Output the (x, y) coordinate of the center of the cell containing the given text.  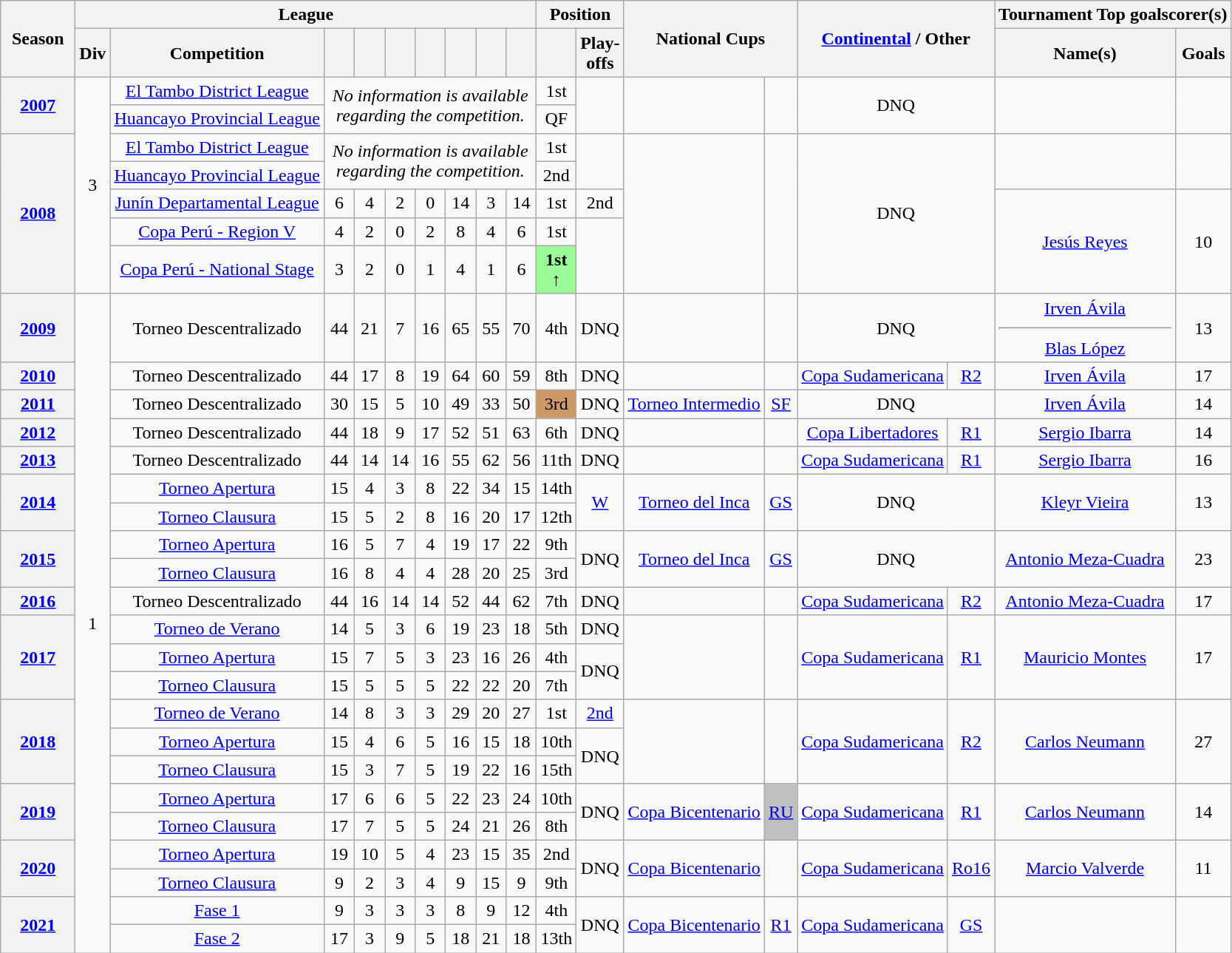
2018 (38, 742)
2020 (38, 868)
49 (461, 404)
2021 (38, 925)
Copa Libertadores (873, 433)
National Cups (711, 38)
Fase 2 (217, 939)
2015 (38, 559)
Div (93, 53)
Junín Departamental League (217, 203)
11th (557, 461)
15th (557, 770)
Jesús Reyes (1085, 241)
25 (522, 573)
QF (557, 119)
12 (522, 911)
Mauricio Montes (1085, 657)
2019 (38, 812)
RU (780, 812)
W (600, 503)
Tournament Top goalscorer(s) (1113, 15)
Play-offs (600, 53)
2010 (38, 376)
Marcio Valverde (1085, 868)
Copa Perú - Region V (217, 231)
Irven Ávila Blas López (1085, 328)
12th (557, 517)
50 (522, 404)
13th (557, 939)
2009 (38, 328)
5th (557, 629)
2014 (38, 503)
Name(s) (1085, 53)
Continental / Other (896, 38)
Copa Perú - National Stage (217, 269)
2012 (38, 433)
League (306, 15)
64 (461, 376)
1st ↑ (557, 269)
2008 (38, 213)
2011 (38, 404)
28 (461, 573)
Torneo Intermedio (694, 404)
34 (491, 489)
11 (1203, 868)
29 (461, 713)
Goals (1203, 53)
65 (461, 328)
35 (522, 854)
70 (522, 328)
2013 (38, 461)
Position (580, 15)
Competition (217, 53)
56 (522, 461)
60 (491, 376)
Ro16 (971, 868)
14th (557, 489)
2016 (38, 601)
59 (522, 376)
6th (557, 433)
51 (491, 433)
Fase 1 (217, 911)
2007 (38, 105)
Kleyr Vieira (1085, 503)
2017 (38, 657)
30 (338, 404)
33 (491, 404)
SF (780, 404)
63 (522, 433)
Season (38, 38)
